Detect which cell encompasses the target text, then output its (X, Y) center coordinate. 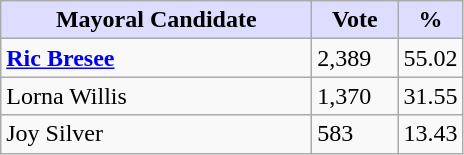
583 (355, 134)
Mayoral Candidate (156, 20)
Vote (355, 20)
31.55 (430, 96)
Ric Bresee (156, 58)
55.02 (430, 58)
% (430, 20)
13.43 (430, 134)
2,389 (355, 58)
Joy Silver (156, 134)
Lorna Willis (156, 96)
1,370 (355, 96)
